Determine the (X, Y) coordinate at the center of the cell enclosing the given text.  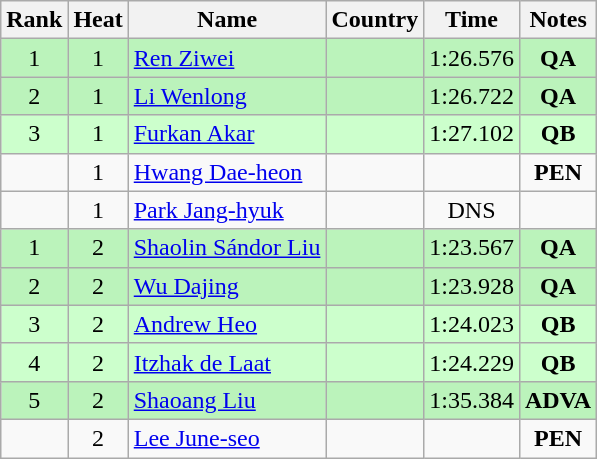
Furkan Akar (227, 134)
Hwang Dae-heon (227, 172)
5 (34, 400)
1:24.023 (472, 324)
Heat (98, 20)
Wu Dajing (227, 286)
Notes (558, 20)
Ren Ziwei (227, 58)
Lee June-seo (227, 438)
1:23.567 (472, 248)
1:26.722 (472, 96)
1:35.384 (472, 400)
Park Jang-hyuk (227, 210)
Time (472, 20)
Itzhak de Laat (227, 362)
ADVA (558, 400)
Shaolin Sándor Liu (227, 248)
Name (227, 20)
Country (375, 20)
DNS (472, 210)
Shaoang Liu (227, 400)
Rank (34, 20)
1:26.576 (472, 58)
4 (34, 362)
1:23.928 (472, 286)
1:24.229 (472, 362)
Andrew Heo (227, 324)
Li Wenlong (227, 96)
1:27.102 (472, 134)
